Detect which cell encompasses the target text, then output its (X, Y) center coordinate. 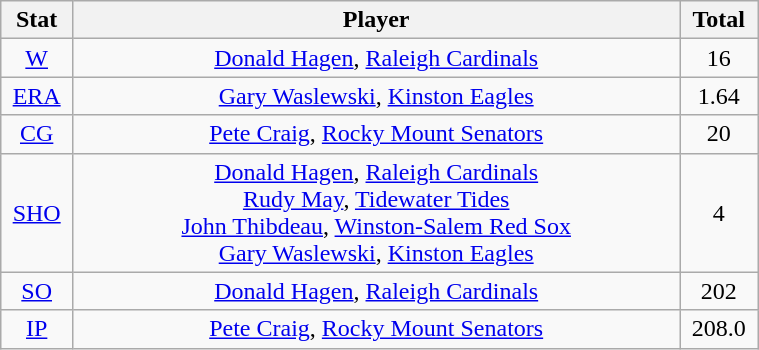
CG (37, 134)
20 (719, 134)
IP (37, 329)
202 (719, 291)
SHO (37, 212)
SO (37, 291)
Donald Hagen, Raleigh Cardinals Rudy May, Tidewater Tides John Thibdeau, Winston-Salem Red Sox Gary Waslewski, Kinston Eagles (376, 212)
4 (719, 212)
Gary Waslewski, Kinston Eagles (376, 96)
Total (719, 20)
ERA (37, 96)
Player (376, 20)
208.0 (719, 329)
Stat (37, 20)
W (37, 58)
1.64 (719, 96)
16 (719, 58)
